Search for the cell housing the specified text and yield its [X, Y] center coordinate. 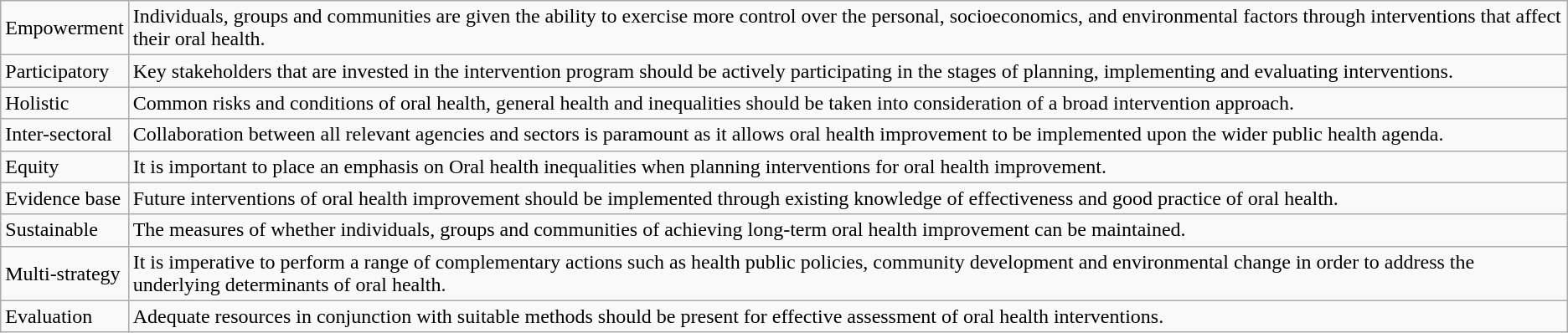
The measures of whether individuals, groups and communities of achieving long-term oral health improvement can be maintained. [848, 230]
Holistic [64, 103]
It is important to place an emphasis on Oral health inequalities when planning interventions for oral health improvement. [848, 166]
Evaluation [64, 316]
Adequate resources in conjunction with suitable methods should be present for effective assessment of oral health interventions. [848, 316]
Empowerment [64, 28]
Future interventions of oral health improvement should be implemented through existing knowledge of effectiveness and good practice of oral health. [848, 198]
Evidence base [64, 198]
Inter-sectoral [64, 135]
Multi-strategy [64, 273]
Common risks and conditions of oral health, general health and inequalities should be taken into consideration of a broad intervention approach. [848, 103]
Equity [64, 166]
Participatory [64, 71]
Sustainable [64, 230]
